Provide the [X, Y] coordinate of the cell's center where the given text is located.  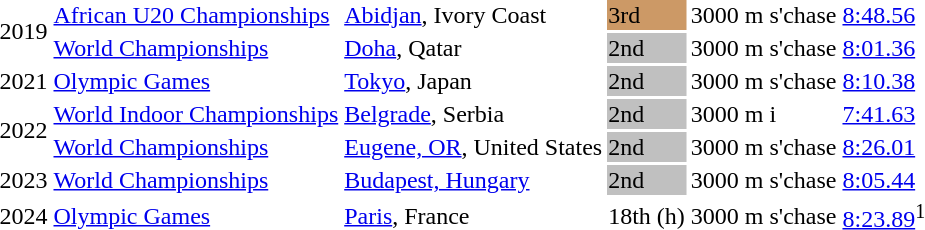
Belgrade, Serbia [474, 114]
Eugene, OR, United States [474, 147]
Olympic Games [196, 81]
Abidjan, Ivory Coast [474, 15]
World Indoor Championships [196, 114]
3rd [647, 15]
Tokyo, Japan [474, 81]
Budapest, Hungary [474, 180]
Doha, Qatar [474, 48]
3000 m i [764, 114]
African U20 Championships [196, 15]
